Search for the cell housing the specified text and yield its [X, Y] center coordinate. 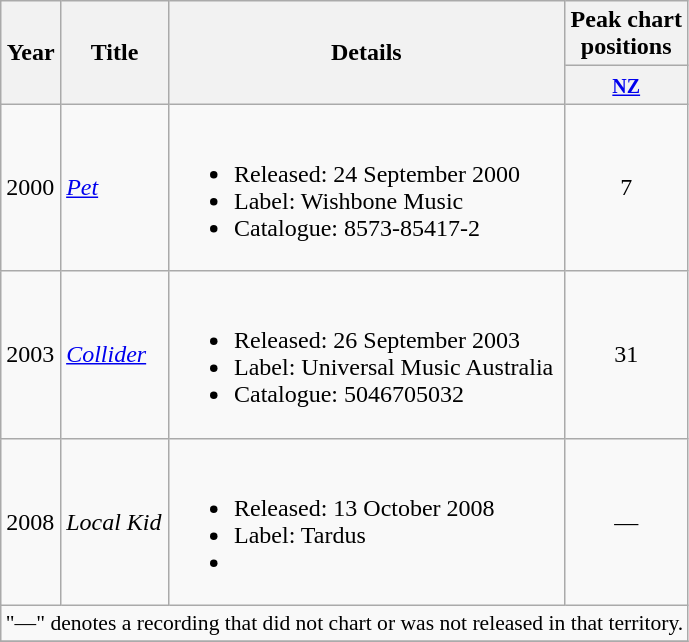
2003 [31, 354]
NZ [626, 85]
Pet [115, 188]
Details [366, 52]
Title [115, 52]
Released: 26 September 2003Label: Universal Music AustraliaCatalogue: 5046705032 [366, 354]
Local Kid [115, 522]
"—" denotes a recording that did not chart or was not released in that territory. [345, 623]
Year [31, 52]
7 [626, 188]
Released: 13 October 2008Label: Tardus [366, 522]
2000 [31, 188]
Released: 24 September 2000Label: Wishbone MusicCatalogue: 8573-85417-2 [366, 188]
2008 [31, 522]
Collider [115, 354]
31 [626, 354]
Peak chartpositions [626, 34]
— [626, 522]
